Capture the cell that displays the provided text and extract its (X, Y) central coordinate. 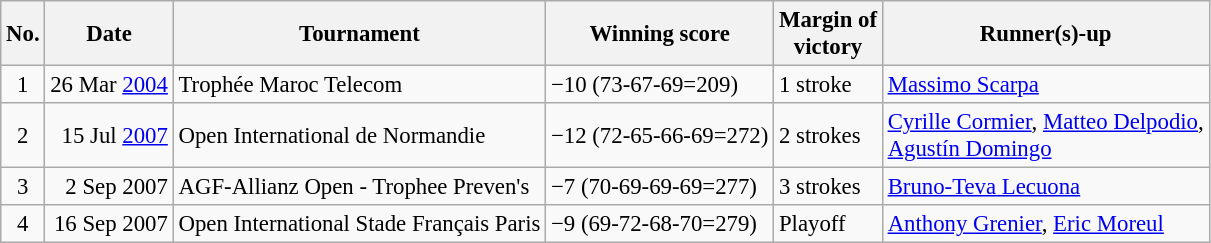
−9 (69-72-68-70=279) (660, 224)
1 stroke (828, 85)
Open International de Normandie (359, 136)
No. (23, 34)
Open International Stade Français Paris (359, 224)
Winning score (660, 34)
AGF-Allianz Open - Trophee Preven's (359, 187)
2 Sep 2007 (109, 187)
2 strokes (828, 136)
2 (23, 136)
15 Jul 2007 (109, 136)
Runner(s)-up (1046, 34)
3 (23, 187)
4 (23, 224)
1 (23, 85)
26 Mar 2004 (109, 85)
3 strokes (828, 187)
Tournament (359, 34)
Massimo Scarpa (1046, 85)
Anthony Grenier, Eric Moreul (1046, 224)
Bruno-Teva Lecuona (1046, 187)
−7 (70-69-69-69=277) (660, 187)
−12 (72-65-66-69=272) (660, 136)
Playoff (828, 224)
Trophée Maroc Telecom (359, 85)
Date (109, 34)
Margin ofvictory (828, 34)
−10 (73-67-69=209) (660, 85)
Cyrille Cormier, Matteo Delpodio, Agustín Domingo (1046, 136)
16 Sep 2007 (109, 224)
